Pinpoint the cell where the given text exists, returning its [x, y] midpoint coordinate. 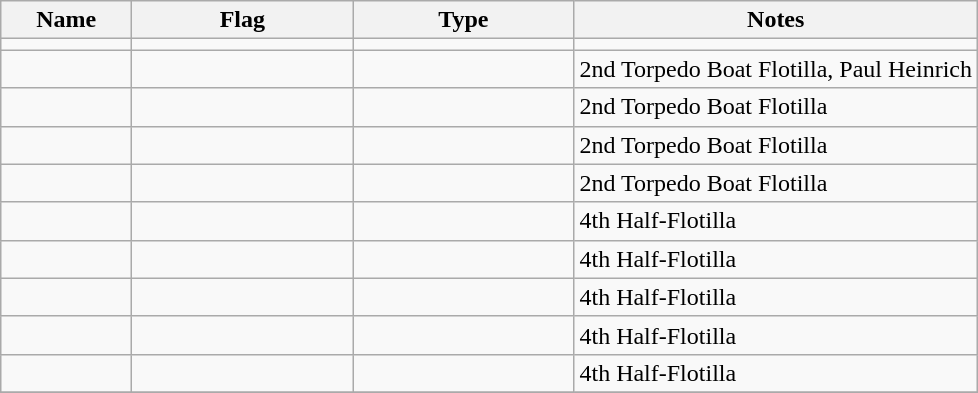
2nd Torpedo Boat Flotilla, Paul Heinrich [776, 69]
Type [464, 20]
Name [66, 20]
Notes [776, 20]
Flag [242, 20]
